Determine the [x, y] coordinate at the center of the cell enclosing the given text.  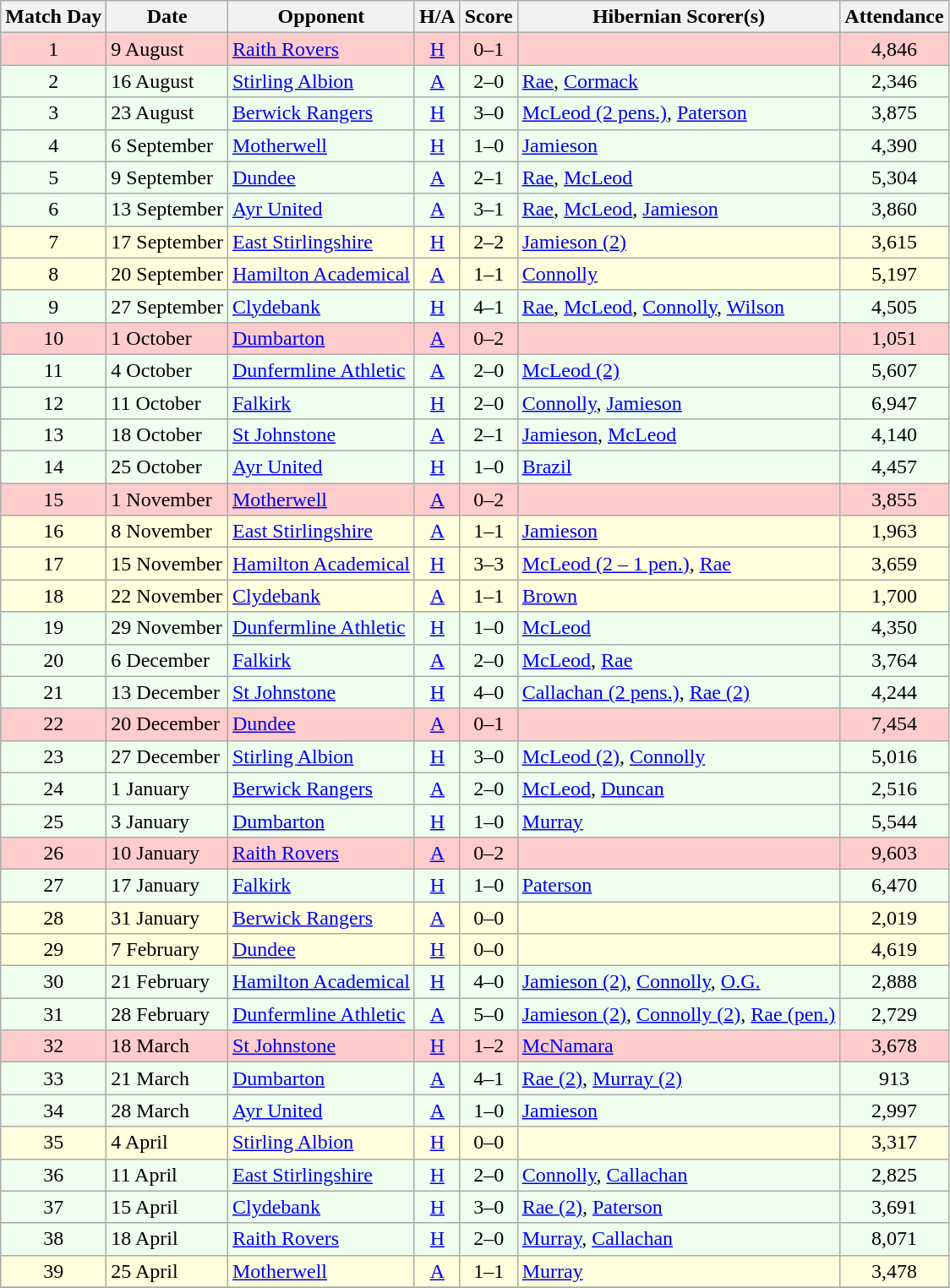
16 [54, 532]
4 October [167, 370]
27 September [167, 306]
23 August [167, 113]
25 [54, 821]
4,140 [894, 435]
13 [54, 435]
Connolly, Jamieson [679, 403]
Rae, McLeod, Jamieson [679, 210]
4,244 [894, 692]
37 [54, 1207]
Rae, McLeod [679, 177]
5,607 [894, 370]
Jamieson, McLeod [679, 435]
30 [54, 982]
McLeod (2 – 1 pen.), Rae [679, 564]
Callachan (2 pens.), Rae (2) [679, 692]
5,016 [894, 756]
6 December [167, 660]
9 September [167, 177]
2,346 [894, 81]
Attendance [894, 17]
20 December [167, 724]
2,729 [894, 1014]
Rae (2), Paterson [679, 1207]
Murray, Callachan [679, 1239]
5,544 [894, 821]
4,619 [894, 950]
22 [54, 724]
3 [54, 113]
3,678 [894, 1046]
17 [54, 564]
34 [54, 1111]
Hibernian Scorer(s) [679, 17]
1 October [167, 338]
5,304 [894, 177]
11 [54, 370]
29 [54, 950]
McLeod [679, 628]
35 [54, 1143]
3,615 [894, 242]
8,071 [894, 1239]
1,963 [894, 532]
31 [54, 1014]
2 [54, 81]
2–2 [489, 242]
23 [54, 756]
7 February [167, 950]
McLeod (2) [679, 370]
18 October [167, 435]
21 February [167, 982]
28 March [167, 1111]
7,454 [894, 724]
McLeod (2 pens.), Paterson [679, 113]
Brazil [679, 467]
6,470 [894, 885]
H/A [437, 17]
Opponent [321, 17]
31 January [167, 917]
8 November [167, 532]
27 December [167, 756]
26 [54, 853]
33 [54, 1078]
3,478 [894, 1271]
15 November [167, 564]
Connolly, Callachan [679, 1175]
13 September [167, 210]
20 [54, 660]
McLeod, Duncan [679, 789]
1 January [167, 789]
Brown [679, 596]
5,197 [894, 274]
3,875 [894, 113]
9 August [167, 49]
Rae (2), Murray (2) [679, 1078]
4,350 [894, 628]
28 February [167, 1014]
17 September [167, 242]
Connolly [679, 274]
3,764 [894, 660]
2,997 [894, 1111]
3,317 [894, 1143]
McNamara [679, 1046]
4 April [167, 1143]
22 November [167, 596]
13 December [167, 692]
18 [54, 596]
3 January [167, 821]
14 [54, 467]
2,888 [894, 982]
24 [54, 789]
Date [167, 17]
5–0 [489, 1014]
2,825 [894, 1175]
18 April [167, 1239]
McLeod, Rae [679, 660]
1,700 [894, 596]
Score [489, 17]
McLeod (2), Connolly [679, 756]
25 October [167, 467]
9 [54, 306]
16 August [167, 81]
15 [54, 499]
21 [54, 692]
3,659 [894, 564]
11 October [167, 403]
2,019 [894, 917]
1 November [167, 499]
39 [54, 1271]
7 [54, 242]
5 [54, 177]
4,846 [894, 49]
21 March [167, 1078]
2,516 [894, 789]
18 March [167, 1046]
36 [54, 1175]
1–2 [489, 1046]
15 April [167, 1207]
3,691 [894, 1207]
3–3 [489, 564]
12 [54, 403]
Jamieson (2), Connolly, O.G. [679, 982]
10 [54, 338]
4,457 [894, 467]
25 April [167, 1271]
Jamieson (2) [679, 242]
38 [54, 1239]
1,051 [894, 338]
4,390 [894, 145]
28 [54, 917]
Paterson [679, 885]
Jamieson (2), Connolly (2), Rae (pen.) [679, 1014]
20 September [167, 274]
10 January [167, 853]
1 [54, 49]
913 [894, 1078]
3,860 [894, 210]
6 [54, 210]
Rae, Cormack [679, 81]
6,947 [894, 403]
Rae, McLeod, Connolly, Wilson [679, 306]
3–1 [489, 210]
4 [54, 145]
32 [54, 1046]
27 [54, 885]
9,603 [894, 853]
6 September [167, 145]
Match Day [54, 17]
4,505 [894, 306]
11 April [167, 1175]
17 January [167, 885]
29 November [167, 628]
3,855 [894, 499]
19 [54, 628]
8 [54, 274]
